From the cell containing the given text, extract its center point as [X, Y] coordinate. 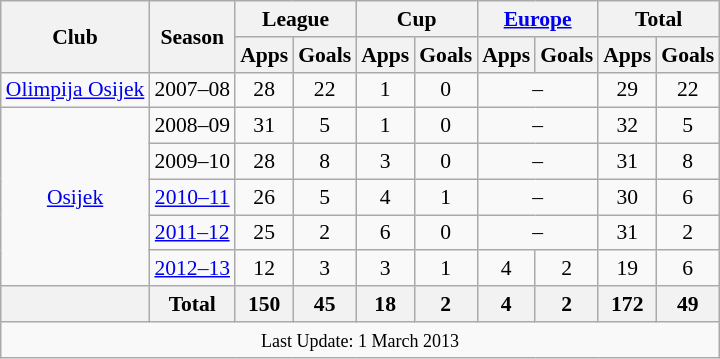
Europe [538, 19]
45 [324, 304]
2012–13 [192, 269]
12 [264, 269]
19 [627, 269]
150 [264, 304]
172 [627, 304]
49 [688, 304]
Season [192, 36]
Olimpija Osijek [76, 90]
25 [264, 233]
Osijek [76, 197]
Club [76, 36]
2010–11 [192, 197]
Last Update: 1 March 2013 [360, 340]
30 [627, 197]
League [296, 19]
18 [385, 304]
2008–09 [192, 126]
2009–10 [192, 162]
2007–08 [192, 90]
Cup [416, 19]
2011–12 [192, 233]
29 [627, 90]
32 [627, 126]
26 [264, 197]
